Capture the cell that displays the provided text and extract its [X, Y] central coordinate. 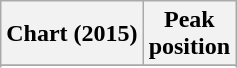
Peakposition [189, 34]
Chart (2015) [72, 34]
